Return [X, Y] of the center of cell containing provided text 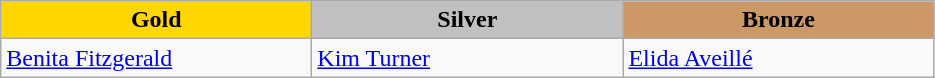
Bronze [778, 20]
Gold [156, 20]
Benita Fitzgerald [156, 58]
Silver [468, 20]
Elida Aveillé [778, 58]
Kim Turner [468, 58]
